Output the [X, Y] coordinate of the center of the cell containing the given text.  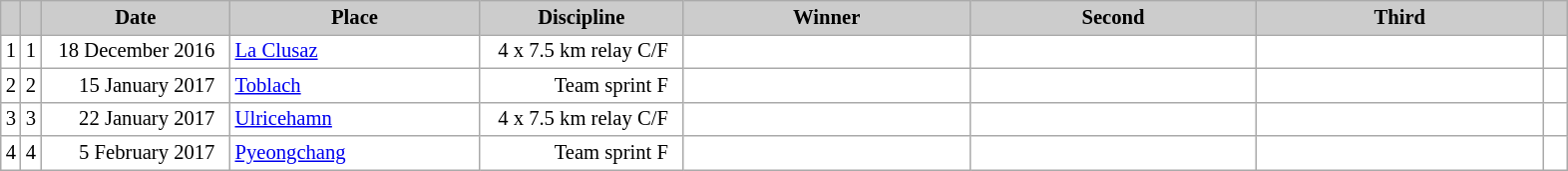
5 February 2017 [136, 153]
Date [136, 17]
La Clusaz [355, 51]
Ulricehamn [355, 119]
Place [355, 17]
Toblach [355, 85]
Third [1400, 17]
Second [1113, 17]
15 January 2017 [136, 85]
22 January 2017 [136, 119]
Pyeongchang [355, 153]
18 December 2016 [136, 51]
Discipline [581, 17]
Winner [826, 17]
